Locate the cell with the specified text and output its (X, Y) center coordinate. 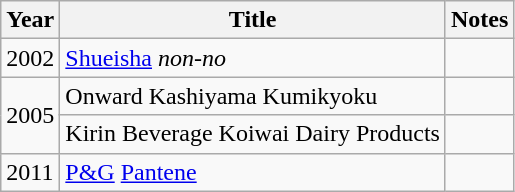
P&G Pantene (253, 172)
2005 (30, 115)
Year (30, 20)
Onward Kashiyama Kumikyoku (253, 96)
Kirin Beverage Koiwai Dairy Products (253, 134)
2002 (30, 58)
Notes (479, 20)
Title (253, 20)
Shueisha non-no (253, 58)
2011 (30, 172)
